Capture the cell that displays the provided text and extract its [x, y] central coordinate. 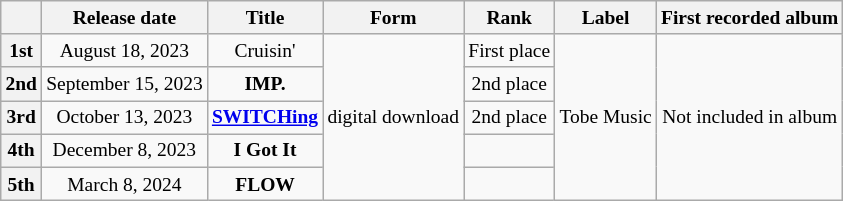
Title [265, 18]
2nd [22, 84]
First place [510, 50]
5th [22, 184]
September 15, 2023 [124, 84]
I Got It [265, 150]
Cruisin' [265, 50]
FLOW [265, 184]
First recorded album [750, 18]
Tobe Music [606, 117]
Label [606, 18]
October 13, 2023 [124, 118]
4th [22, 150]
Rank [510, 18]
August 18, 2023 [124, 50]
digital download [394, 117]
Not included in album [750, 117]
March 8, 2024 [124, 184]
Form [394, 18]
3rd [22, 118]
Release date [124, 18]
SWITCHing [265, 118]
IMP. [265, 84]
December 8, 2023 [124, 150]
1st [22, 50]
